Provide the (x, y) coordinate of the cell's center where the given text is located.  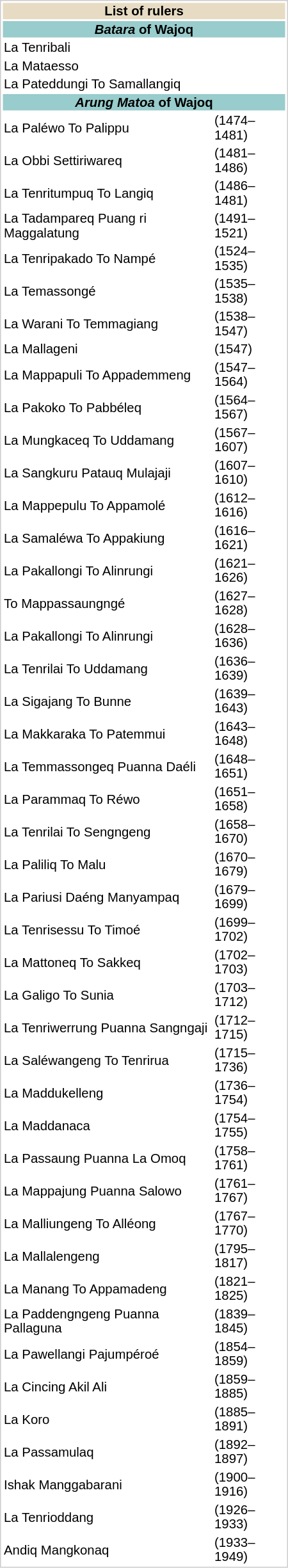
(1627–1628) (249, 603)
Batara of Wajoq (143, 29)
(1547) (249, 349)
(1474–1481) (249, 128)
La Tenriwerrung Puanna Sangngaji (107, 1027)
La Temassongé (107, 291)
La Mappajung Puanna Salowo (107, 1190)
La Maddanaca (107, 1125)
La Obbi Settiriwareq (107, 160)
La Paddengngeng Puanna Pallaguna (107, 1321)
La Cincing Akil Ali (107, 1386)
(1761–1767) (249, 1190)
(1481–1486) (249, 160)
La Galigo To Sunia (107, 995)
(1648–1651) (249, 766)
La Sangkuru Patauq Mulajaji (107, 472)
La Tenripakado To Nampé (107, 259)
(1670–1679) (249, 864)
La Pawellangi Pajumpéroé (107, 1354)
List of rulers (143, 11)
La Tadampareq Puang ri Maggalatung (107, 225)
(1892–1897) (249, 1452)
La Temmassongeq Puanna Daéli (107, 766)
Ishak Manggabarani (107, 1484)
(1535–1538) (249, 291)
(1712–1715) (249, 1027)
(1567–1607) (249, 440)
(1616–1621) (249, 538)
La Mattoneq To Sakkeq (107, 962)
(1767–1770) (249, 1223)
(1885–1891) (249, 1419)
(1524–1535) (249, 259)
(1621–1626) (249, 570)
(1564–1567) (249, 407)
(1703–1712) (249, 995)
La Pakoko To Pabbéleq (107, 407)
(1926–1933) (249, 1517)
(1491–1521) (249, 225)
(1699–1702) (249, 929)
(1839–1845) (249, 1321)
La Manang To Appamadeng (107, 1288)
(1854–1859) (249, 1354)
La Passamulaq (107, 1452)
(1636–1639) (249, 668)
La Pariusi Daéng Manyampaq (107, 897)
La Mappepulu To Appamolé (107, 505)
(1679–1699) (249, 897)
La Tenribali (107, 48)
La Makkaraka To Patemmui (107, 733)
La Mungkaceq To Uddamang (107, 440)
La Tenrilai To Sengngeng (107, 831)
(1900–1916) (249, 1484)
La Saléwangeng To Tenrirua (107, 1060)
(1628–1636) (249, 636)
(1607–1610) (249, 472)
(1612–1616) (249, 505)
(1651–1658) (249, 799)
(1736–1754) (249, 1092)
La Tenrioddang (107, 1517)
La Paliliq To Malu (107, 864)
(1658–1670) (249, 831)
(1538–1547) (249, 324)
La Sigajang To Bunne (107, 701)
(1486–1481) (249, 193)
(1754–1755) (249, 1125)
Arung Matoa of Wajoq (143, 102)
(1758–1761) (249, 1158)
La Mallalengeng (107, 1256)
La Passaung Puanna La Omoq (107, 1158)
(1547–1564) (249, 374)
La Mataesso (107, 66)
To Mappassaungngé (107, 603)
La Pateddungi To Samallangiq (107, 84)
La Malliungeng To Alléong (107, 1223)
(1702–1703) (249, 962)
La Paléwo To Palippu (107, 128)
La Tenrilai To Uddamang (107, 668)
(1933–1949) (249, 1549)
La Warani To Temmagiang (107, 324)
(1859–1885) (249, 1386)
La Samaléwa To Appakiung (107, 538)
Andiq Mangkonaq (107, 1549)
(1643–1648) (249, 733)
La Tenrisessu To Timoé (107, 929)
(1715–1736) (249, 1060)
La Mallageni (107, 349)
La Tenritumpuq To Langiq (107, 193)
La Mappapuli To Appademmeng (107, 374)
La Maddukelleng (107, 1092)
La Koro (107, 1419)
La Parammaq To Réwo (107, 799)
(1821–1825) (249, 1288)
(1795–1817) (249, 1256)
(1639–1643) (249, 701)
